For the text-containing cell, return its midpoint in [X, Y] coordinate format. 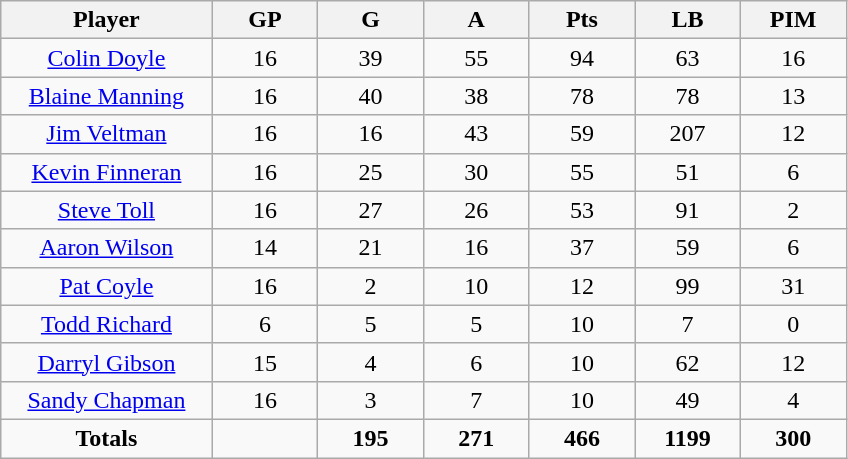
94 [582, 58]
LB [688, 20]
1199 [688, 438]
Player [106, 20]
Darryl Gibson [106, 362]
30 [476, 172]
195 [371, 438]
Aaron Wilson [106, 248]
Pts [582, 20]
Jim Veltman [106, 134]
31 [793, 286]
3 [371, 400]
91 [688, 210]
Steve Toll [106, 210]
PIM [793, 20]
GP [265, 20]
51 [688, 172]
207 [688, 134]
62 [688, 362]
38 [476, 96]
Pat Coyle [106, 286]
Colin Doyle [106, 58]
26 [476, 210]
39 [371, 58]
21 [371, 248]
13 [793, 96]
Blaine Manning [106, 96]
14 [265, 248]
15 [265, 362]
43 [476, 134]
300 [793, 438]
A [476, 20]
Todd Richard [106, 324]
25 [371, 172]
0 [793, 324]
40 [371, 96]
G [371, 20]
63 [688, 58]
37 [582, 248]
Totals [106, 438]
53 [582, 210]
Sandy Chapman [106, 400]
271 [476, 438]
27 [371, 210]
466 [582, 438]
Kevin Finneran [106, 172]
99 [688, 286]
49 [688, 400]
